Determine the (x, y) coordinate at the center of the cell enclosing the given text.  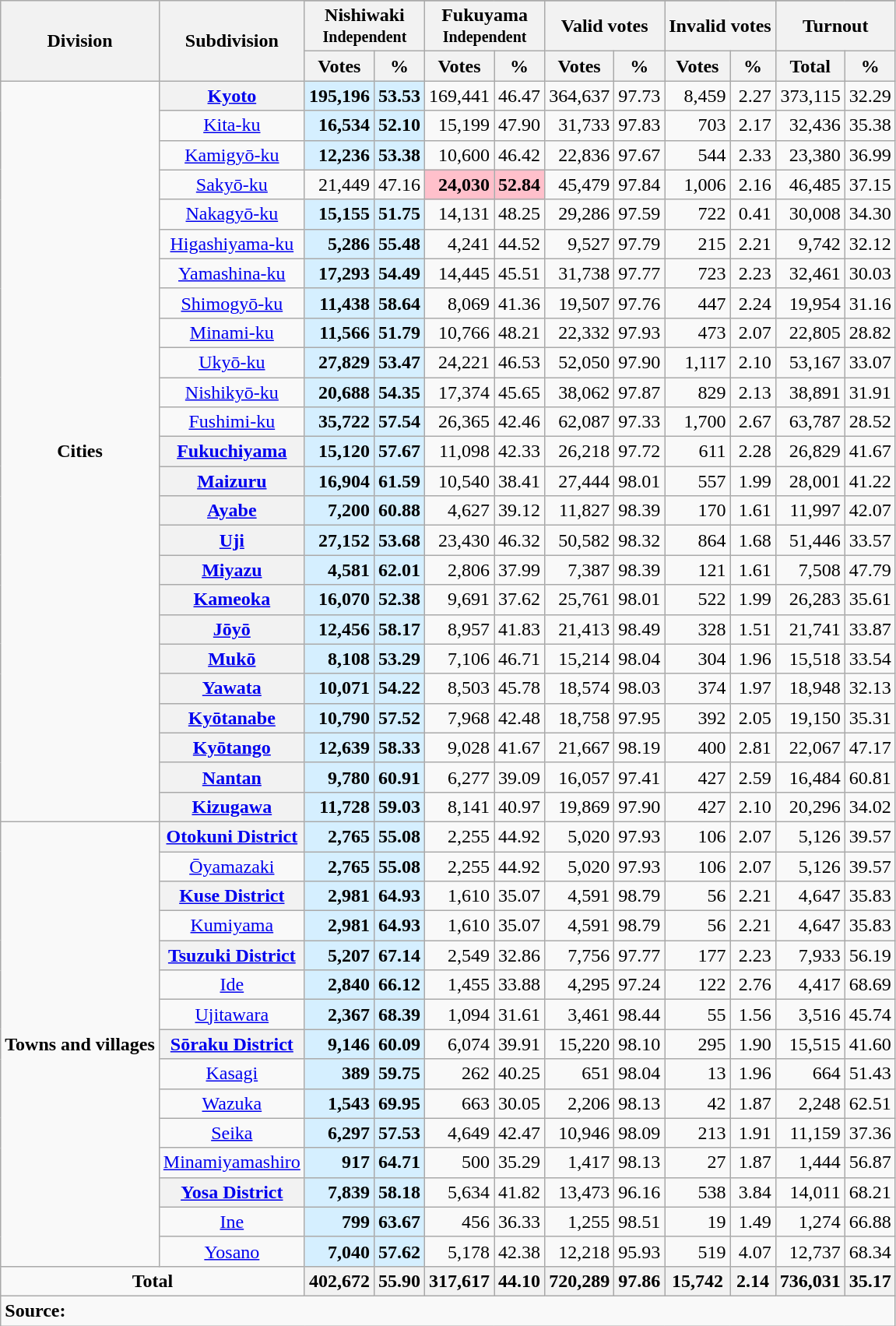
56.87 (870, 1162)
703 (697, 125)
317,617 (459, 1281)
NishiwakiIndependent (364, 26)
723 (697, 273)
37.62 (520, 600)
97.87 (640, 392)
62.01 (399, 570)
11,827 (579, 511)
456 (459, 1222)
26,218 (579, 452)
Mukō (232, 659)
98.10 (640, 1044)
364,637 (579, 96)
18,758 (579, 718)
57.54 (399, 422)
56.19 (870, 955)
304 (697, 659)
13 (697, 1074)
33.87 (870, 629)
651 (579, 1074)
0.41 (753, 214)
1,117 (697, 362)
60.91 (399, 777)
60.81 (870, 777)
31.16 (870, 303)
Cities (80, 452)
11,098 (459, 452)
8,069 (459, 303)
9,028 (459, 747)
544 (697, 155)
69.95 (399, 1103)
373,115 (810, 96)
2.05 (753, 718)
15,199 (459, 125)
97.24 (640, 985)
9,780 (339, 777)
Tsuzuki District (232, 955)
24,030 (459, 185)
2,549 (459, 955)
736,031 (810, 1281)
Kameoka (232, 600)
52.38 (399, 600)
169,441 (459, 96)
2.24 (753, 303)
17,293 (339, 273)
8,459 (697, 96)
59.75 (399, 1074)
7,933 (810, 955)
41.36 (520, 303)
664 (810, 1074)
2.16 (753, 185)
Kyoto (232, 96)
28,001 (810, 481)
4,295 (579, 985)
10,600 (459, 155)
11,566 (339, 332)
47.79 (870, 570)
Yamashina-ku (232, 273)
1,700 (697, 422)
2,248 (810, 1103)
16,904 (339, 481)
98.19 (640, 747)
66.88 (870, 1222)
15,214 (579, 659)
21,413 (579, 629)
Otokuni District (232, 836)
9,527 (579, 244)
538 (697, 1192)
Uji (232, 540)
1,444 (810, 1162)
36.99 (870, 155)
12,218 (579, 1251)
5,178 (459, 1251)
30.05 (520, 1103)
1.68 (753, 540)
6,074 (459, 1044)
15,742 (697, 1281)
473 (697, 332)
45.74 (870, 1015)
7,106 (459, 659)
Turnout (835, 26)
1,455 (459, 985)
34.02 (870, 807)
51.43 (870, 1074)
4,581 (339, 570)
Ōyamazaki (232, 867)
12,456 (339, 629)
97.73 (640, 96)
42.48 (520, 718)
33.54 (870, 659)
4.07 (753, 1251)
1,255 (579, 1222)
58.33 (399, 747)
Ujitawara (232, 1015)
14,445 (459, 273)
50,582 (579, 540)
35,722 (339, 422)
66.12 (399, 985)
64.71 (399, 1162)
28.82 (870, 332)
389 (339, 1074)
32.13 (870, 688)
12,639 (339, 747)
Kuse District (232, 896)
13,473 (579, 1192)
45.51 (520, 273)
97.79 (640, 244)
20,688 (339, 392)
4,417 (810, 985)
1.49 (753, 1222)
Ine (232, 1222)
97.86 (640, 1281)
27,444 (579, 481)
1.91 (753, 1133)
1,094 (459, 1015)
27 (697, 1162)
Nishikyō-ku (232, 392)
9,742 (810, 244)
26,365 (459, 422)
374 (697, 688)
11,997 (810, 511)
170 (697, 511)
45.78 (520, 688)
Jōyō (232, 629)
1.51 (753, 629)
402,672 (339, 1281)
2.81 (753, 747)
10,766 (459, 332)
8,503 (459, 688)
18,948 (810, 688)
7,968 (459, 718)
Ukyō-ku (232, 362)
33.07 (870, 362)
2.67 (753, 422)
177 (697, 955)
23,430 (459, 540)
27,152 (339, 540)
47.17 (870, 747)
46.53 (520, 362)
53.29 (399, 659)
48.25 (520, 214)
Subdivision (232, 40)
44.52 (520, 244)
21,667 (579, 747)
2.28 (753, 452)
15,220 (579, 1044)
Maizuru (232, 481)
10,071 (339, 688)
45.65 (520, 392)
19 (697, 1222)
Division (80, 40)
63.67 (399, 1222)
FukuyamaIndependent (484, 26)
611 (697, 452)
30,008 (810, 214)
18,574 (579, 688)
Fushimi-ku (232, 422)
4,627 (459, 511)
32,461 (810, 273)
42.46 (520, 422)
68.34 (870, 1251)
829 (697, 392)
2.17 (753, 125)
16,057 (579, 777)
Wazuka (232, 1103)
57.62 (399, 1251)
97.67 (640, 155)
7,508 (810, 570)
Valid votes (605, 26)
97.72 (640, 452)
Seika (232, 1133)
4,649 (459, 1133)
26,829 (810, 452)
8,108 (339, 659)
32.12 (870, 244)
7,387 (579, 570)
864 (697, 540)
97.41 (640, 777)
Higashiyama-ku (232, 244)
Kizugawa (232, 807)
37.36 (870, 1133)
40.25 (520, 1074)
16,534 (339, 125)
98.09 (640, 1133)
3,516 (810, 1015)
54.22 (399, 688)
30.03 (870, 273)
8,957 (459, 629)
Ayabe (232, 511)
58.17 (399, 629)
98.49 (640, 629)
55.48 (399, 244)
53.38 (399, 155)
25,761 (579, 600)
6,277 (459, 777)
Kita-ku (232, 125)
4,241 (459, 244)
14,131 (459, 214)
53.47 (399, 362)
19,869 (579, 807)
14,011 (810, 1192)
96.16 (640, 1192)
12,236 (339, 155)
1.56 (753, 1015)
59.03 (399, 807)
Kamigyō-ku (232, 155)
1,274 (810, 1222)
24,221 (459, 362)
48.21 (520, 332)
9,691 (459, 600)
195,196 (339, 96)
11,159 (810, 1133)
400 (697, 747)
6,297 (339, 1133)
35.29 (520, 1162)
392 (697, 718)
52.10 (399, 125)
36.33 (520, 1222)
Minamiyamashiro (232, 1162)
7,839 (339, 1192)
57.52 (399, 718)
55.90 (399, 1281)
262 (459, 1074)
57.53 (399, 1133)
Fukuchiyama (232, 452)
52.84 (520, 185)
5,634 (459, 1192)
3,461 (579, 1015)
Source: (448, 1310)
42.07 (870, 511)
10,540 (459, 481)
53,167 (810, 362)
39.09 (520, 777)
5,207 (339, 955)
722 (697, 214)
98.32 (640, 540)
12,737 (810, 1251)
2.33 (753, 155)
2.76 (753, 985)
68.69 (870, 985)
917 (339, 1162)
31.91 (870, 392)
42.33 (520, 452)
98.44 (640, 1015)
52,050 (579, 362)
2,367 (339, 1015)
500 (459, 1162)
46.71 (520, 659)
42.38 (520, 1251)
62,087 (579, 422)
32,436 (810, 125)
19,150 (810, 718)
60.09 (399, 1044)
97.83 (640, 125)
31,733 (579, 125)
328 (697, 629)
32.86 (520, 955)
58.18 (399, 1192)
1.97 (753, 688)
Kyōtango (232, 747)
663 (459, 1103)
213 (697, 1133)
35.61 (870, 600)
29,286 (579, 214)
46.47 (520, 96)
215 (697, 244)
31,738 (579, 273)
51.75 (399, 214)
Yawata (232, 688)
5,286 (339, 244)
Invalid votes (720, 26)
1,006 (697, 185)
63,787 (810, 422)
45,479 (579, 185)
97.59 (640, 214)
47.90 (520, 125)
Yosa District (232, 1192)
46.32 (520, 540)
Kyōtanabe (232, 718)
67.14 (399, 955)
44.10 (520, 1281)
Kumiyama (232, 926)
519 (697, 1251)
10,790 (339, 718)
39.91 (520, 1044)
31.61 (520, 1015)
68.39 (399, 1015)
11,728 (339, 807)
22,805 (810, 332)
295 (697, 1044)
95.93 (640, 1251)
16,484 (810, 777)
28.52 (870, 422)
7,040 (339, 1251)
27,829 (339, 362)
41.22 (870, 481)
23,380 (810, 155)
57.67 (399, 452)
19,954 (810, 303)
26,283 (810, 600)
47.16 (399, 185)
37.99 (520, 570)
Sōraku District (232, 1044)
9,146 (339, 1044)
Shimogyō-ku (232, 303)
22,332 (579, 332)
2,840 (339, 985)
1,417 (579, 1162)
2.14 (753, 1281)
98.51 (640, 1222)
15,120 (339, 452)
32.29 (870, 96)
2,806 (459, 570)
61.59 (399, 481)
33.88 (520, 985)
51,446 (810, 540)
97.33 (640, 422)
22,836 (579, 155)
68.21 (870, 1192)
15,515 (810, 1044)
21,449 (339, 185)
447 (697, 303)
38.41 (520, 481)
2,206 (579, 1103)
34.30 (870, 214)
39.12 (520, 511)
40.97 (520, 807)
97.84 (640, 185)
Nakagyō-ku (232, 214)
Ide (232, 985)
Yosano (232, 1251)
41.82 (520, 1192)
522 (697, 600)
35.17 (870, 1281)
15,518 (810, 659)
35.38 (870, 125)
17,374 (459, 392)
42.47 (520, 1133)
97.95 (640, 718)
55 (697, 1015)
53.53 (399, 96)
2.27 (753, 96)
Minami-ku (232, 332)
720,289 (579, 1281)
35.31 (870, 718)
121 (697, 570)
557 (697, 481)
16,070 (339, 600)
54.35 (399, 392)
38,891 (810, 392)
62.51 (870, 1103)
2.13 (753, 392)
41.83 (520, 629)
46.42 (520, 155)
3.84 (753, 1192)
20,296 (810, 807)
Nantan (232, 777)
15,155 (339, 214)
19,507 (579, 303)
38,062 (579, 392)
22,067 (810, 747)
41.60 (870, 1044)
799 (339, 1222)
10,946 (579, 1133)
7,200 (339, 511)
Kasagi (232, 1074)
2.59 (753, 777)
37.15 (870, 185)
1,543 (339, 1103)
54.49 (399, 273)
Miyazu (232, 570)
58.64 (399, 303)
122 (697, 985)
33.57 (870, 540)
7,756 (579, 955)
46,485 (810, 185)
Sakyō-ku (232, 185)
98.03 (640, 688)
11,438 (339, 303)
97.76 (640, 303)
1.90 (753, 1044)
42 (697, 1103)
60.88 (399, 511)
51.79 (399, 332)
21,741 (810, 629)
Towns and villages (80, 1043)
53.68 (399, 540)
8,141 (459, 807)
